Find where the given text appears and provide that cell's center as (x, y) coordinate. 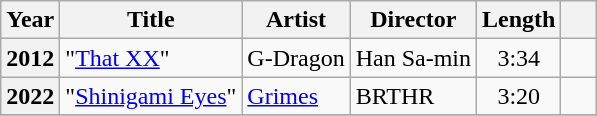
Title (151, 20)
Director (413, 20)
3:20 (519, 96)
BRTHR (413, 96)
G-Dragon (296, 58)
"Shinigami Eyes" (151, 96)
Length (519, 20)
Grimes (296, 96)
Year (30, 20)
"That XX" (151, 58)
2022 (30, 96)
2012 (30, 58)
3:34 (519, 58)
Artist (296, 20)
Han Sa-min (413, 58)
